Pinpoint the cell where the given text exists, returning its [X, Y] midpoint coordinate. 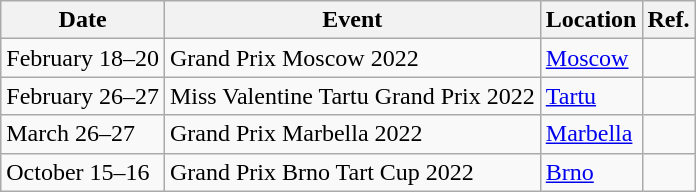
Grand Prix Marbella 2022 [352, 134]
Location [591, 20]
Grand Prix Moscow 2022 [352, 58]
Marbella [591, 134]
Tartu [591, 96]
October 15–16 [83, 172]
Ref. [668, 20]
Event [352, 20]
Moscow [591, 58]
Date [83, 20]
Grand Prix Brno Tart Cup 2022 [352, 172]
March 26–27 [83, 134]
February 26–27 [83, 96]
Miss Valentine Tartu Grand Prix 2022 [352, 96]
February 18–20 [83, 58]
Brno [591, 172]
